Output the [X, Y] coordinate of the center of the cell containing the given text.  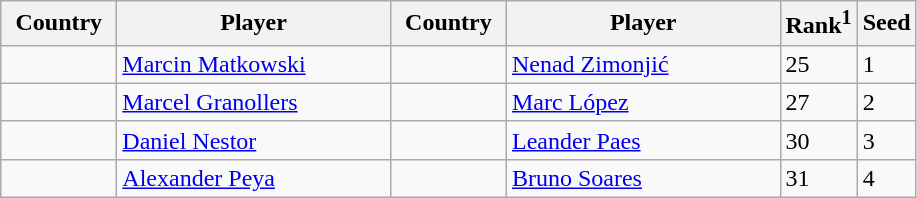
Marcin Matkowski [254, 64]
1 [886, 64]
4 [886, 178]
Daniel Nestor [254, 140]
31 [818, 178]
Marcel Granollers [254, 102]
30 [818, 140]
Nenad Zimonjić [643, 64]
3 [886, 140]
Alexander Peya [254, 178]
Leander Paes [643, 140]
27 [818, 102]
Seed [886, 24]
Marc López [643, 102]
2 [886, 102]
Rank1 [818, 24]
Bruno Soares [643, 178]
25 [818, 64]
